From the cell containing the given text, extract its center point as [x, y] coordinate. 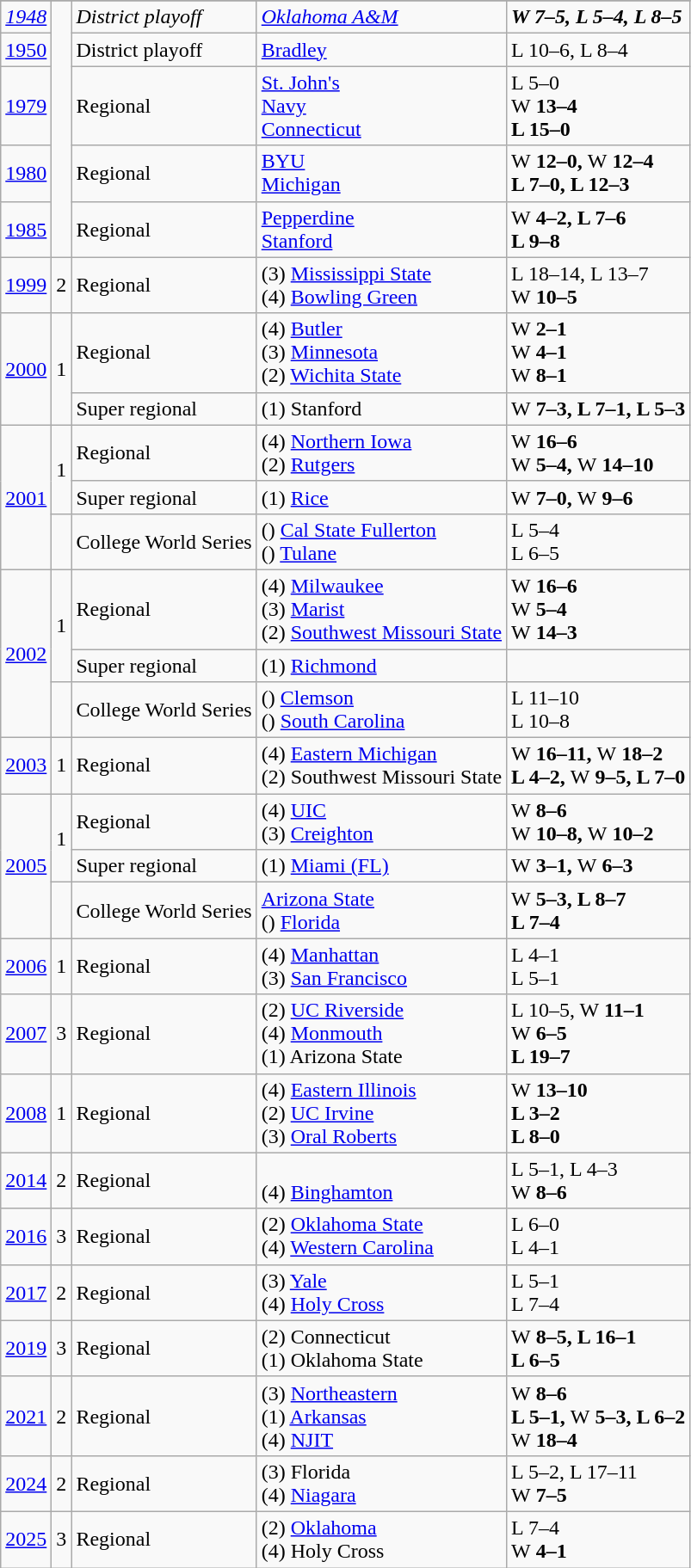
1948 [26, 17]
2003 [26, 766]
(1) Richmond [381, 665]
() Clemson () South Carolina [381, 710]
W 2–1 W 4–1 W 8–1 [599, 353]
2006 [26, 967]
W 3–1, W 6–3 [599, 866]
2008 [26, 1113]
L 10–5, W 11–1 W 6–5 L 19–7 [599, 1034]
W 4–2, L 7–6 L 9–8 [599, 229]
W 8–6 W 10–8, W 10–2 [599, 822]
Oklahoma A&M [381, 17]
(2) Oklahoma (4) Holy Cross [381, 1540]
W 7–0, W 9–6 [599, 497]
2001 [26, 497]
L 11–10 L 10–8 [599, 710]
1980 [26, 174]
(1) Miami (FL) [381, 866]
2014 [26, 1180]
(4) Eastern Michigan (2) Southwest Missouri State [381, 766]
2024 [26, 1483]
(1) Stanford [381, 409]
L 10–6, L 8–4 [599, 50]
(4) Northern Iowa (2) Rutgers [381, 452]
L 5–4 L 6–5 [599, 542]
W 16–6 W 5–4, W 14–10 [599, 452]
(2) UC Riverside (4) Monmouth (1) Arizona State [381, 1034]
W 8–5, L 16–1 L 6–5 [599, 1349]
2019 [26, 1349]
1979 [26, 106]
Arizona State () Florida [381, 910]
1985 [26, 229]
2025 [26, 1540]
(4) Milwaukee (3) Marist (2) Southwest Missouri State [381, 609]
(2) Oklahoma State (4) Western Carolina [381, 1237]
L 7–4 W 4–1 [599, 1540]
L 4–1 L 5–1 [599, 967]
2002 [26, 654]
(4) Butler (3) Minnesota (2) Wichita State [381, 353]
Bradley [381, 50]
2016 [26, 1237]
1999 [26, 286]
BYU Michigan [381, 174]
W 8–6 L 5–1, W 5–3, L 6–2 W 18–4 [599, 1416]
W 7–5, L 5–4, L 8–5 [599, 17]
(3) Northeastern (1) Arkansas (4) NJIT [381, 1416]
L 18–14, L 13–7 W 10–5 [599, 286]
L 5–1 L 7–4 [599, 1292]
(3) Florida (4) Niagara [381, 1483]
W 16–11, W 18–2 L 4–2, W 9–5, L 7–0 [599, 766]
2007 [26, 1034]
L 5–2, L 17–11 W 7–5 [599, 1483]
() Cal State Fullerton () Tulane [381, 542]
(3) Yale (4) Holy Cross [381, 1292]
W 7–3, L 7–1, L 5–3 [599, 409]
W 13–10 L 3–2 L 8–0 [599, 1113]
2005 [26, 866]
L 5–1, L 4–3 W 8–6 [599, 1180]
St. John's Navy Connecticut [381, 106]
(4) Manhattan (3) San Francisco [381, 967]
L 5–0 W 13–4 L 15–0 [599, 106]
W 12–0, W 12–4 L 7–0, L 12–3 [599, 174]
(1) Rice [381, 497]
Pepperdine Stanford [381, 229]
(2) Connecticut (1) Oklahoma State [381, 1349]
(4) Binghamton [381, 1180]
W 16–6 W 5–4 W 14–3 [599, 609]
2000 [26, 369]
L 6–0 L 4–1 [599, 1237]
(3) Mississippi State (4) Bowling Green [381, 286]
2017 [26, 1292]
1950 [26, 50]
2021 [26, 1416]
(4) Eastern Illinois (2) UC Irvine (3) Oral Roberts [381, 1113]
W 5–3, L 8–7 L 7–4 [599, 910]
(4) UIC (3) Creighton [381, 822]
